Return the [x, y] coordinate for the center point of the cell that contains the specified text.  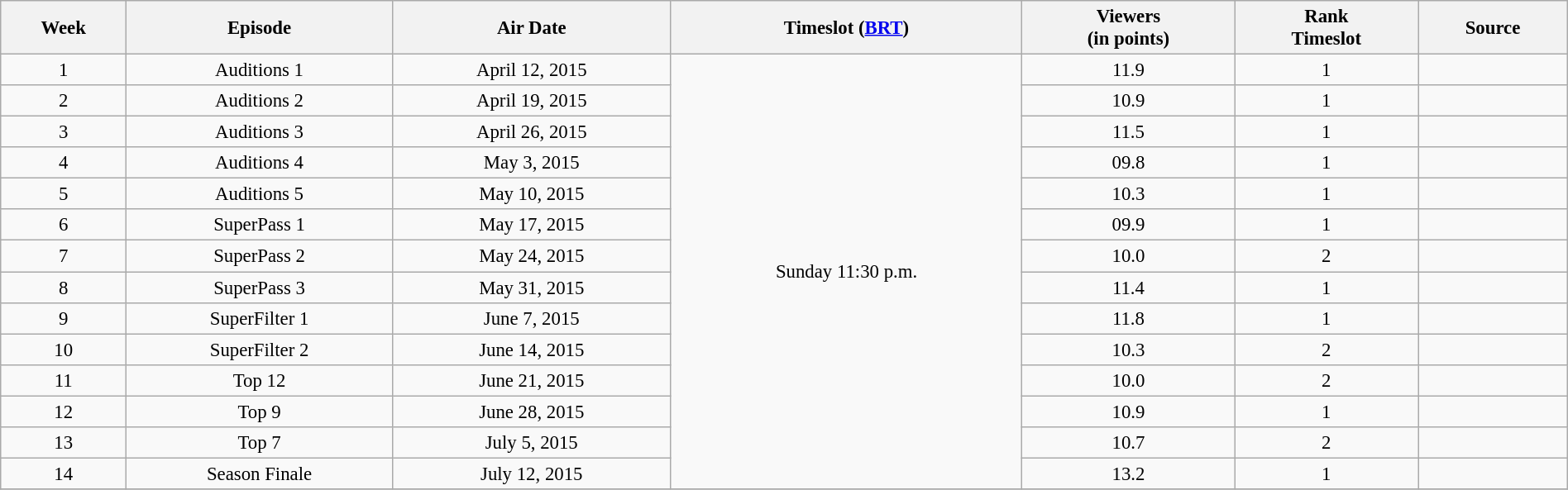
SuperPass 1 [260, 226]
09.9 [1128, 226]
Auditions 5 [260, 194]
June 7, 2015 [531, 318]
13.2 [1128, 473]
Auditions 2 [260, 101]
May 3, 2015 [531, 163]
10 [64, 350]
April 26, 2015 [531, 132]
Auditions 1 [260, 70]
11.5 [1128, 132]
11.9 [1128, 70]
Top 7 [260, 443]
May 17, 2015 [531, 226]
SuperPass 2 [260, 256]
11.8 [1128, 318]
12 [64, 412]
7 [64, 256]
9 [64, 318]
RankTimeslot [1327, 28]
Source [1494, 28]
11 [64, 380]
Viewers(in points) [1128, 28]
Top 12 [260, 380]
5 [64, 194]
8 [64, 288]
Episode [260, 28]
3 [64, 132]
SuperFilter 2 [260, 350]
10.7 [1128, 443]
11.4 [1128, 288]
Air Date [531, 28]
13 [64, 443]
June 14, 2015 [531, 350]
May 10, 2015 [531, 194]
May 31, 2015 [531, 288]
July 12, 2015 [531, 473]
June 21, 2015 [531, 380]
July 5, 2015 [531, 443]
Sunday 11:30 p.m. [847, 272]
SuperFilter 1 [260, 318]
Season Finale [260, 473]
6 [64, 226]
4 [64, 163]
SuperPass 3 [260, 288]
Auditions 3 [260, 132]
Auditions 4 [260, 163]
June 28, 2015 [531, 412]
Week [64, 28]
14 [64, 473]
April 12, 2015 [531, 70]
April 19, 2015 [531, 101]
Top 9 [260, 412]
May 24, 2015 [531, 256]
09.8 [1128, 163]
Timeslot (BRT) [847, 28]
